From the cell containing the given text, extract its center point as (X, Y) coordinate. 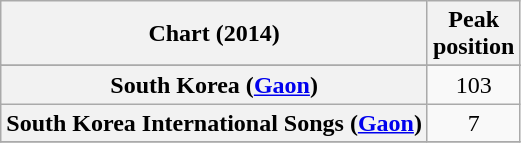
103 (473, 85)
Chart (2014) (214, 34)
South Korea International Songs (Gaon) (214, 123)
South Korea (Gaon) (214, 85)
Peakposition (473, 34)
7 (473, 123)
